Detect which cell encompasses the target text, then output its (X, Y) center coordinate. 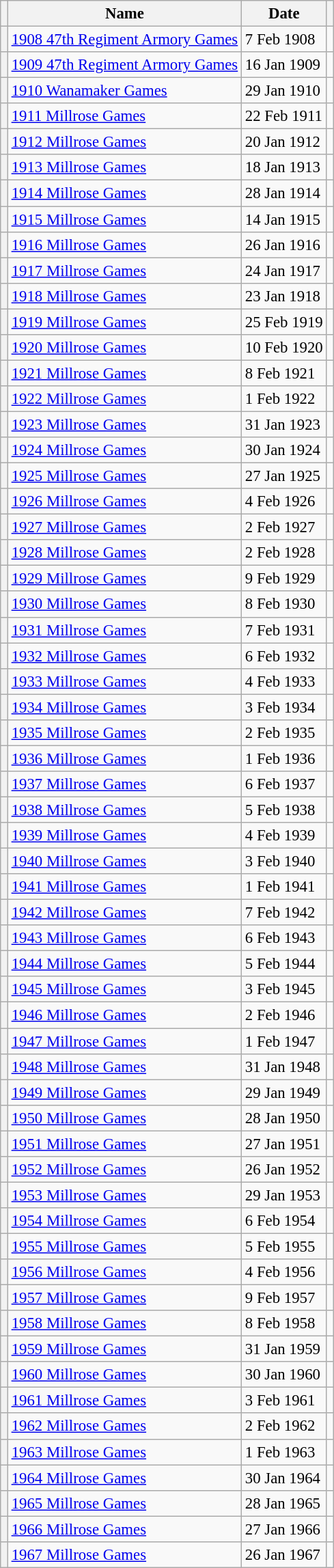
30 Jan 1924 (284, 450)
1917 Millrose Games (124, 271)
1920 Millrose Games (124, 348)
1927 Millrose Games (124, 527)
1928 Millrose Games (124, 553)
1921 Millrose Games (124, 373)
1943 Millrose Games (124, 938)
3 Feb 1940 (284, 862)
27 Jan 1951 (284, 1144)
2 Feb 1927 (284, 527)
1 Feb 1922 (284, 399)
27 Jan 1925 (284, 476)
1930 Millrose Games (124, 605)
1933 Millrose Games (124, 681)
6 Feb 1943 (284, 938)
24 Jan 1917 (284, 271)
7 Feb 1942 (284, 913)
14 Jan 1915 (284, 219)
1 Feb 1963 (284, 1452)
1918 Millrose Games (124, 296)
30 Jan 1964 (284, 1478)
3 Feb 1945 (284, 990)
1931 Millrose Games (124, 630)
4 Feb 1939 (284, 836)
1950 Millrose Games (124, 1118)
1925 Millrose Games (124, 476)
29 Jan 1949 (284, 1092)
1924 Millrose Games (124, 450)
3 Feb 1961 (284, 1401)
5 Feb 1944 (284, 964)
1912 Millrose Games (124, 142)
1939 Millrose Games (124, 836)
5 Feb 1938 (284, 810)
31 Jan 1959 (284, 1349)
1909 47th Regiment Armory Games (124, 65)
1967 Millrose Games (124, 1555)
1938 Millrose Games (124, 810)
1951 Millrose Games (124, 1144)
5 Feb 1955 (284, 1246)
1945 Millrose Games (124, 990)
1962 Millrose Games (124, 1427)
1926 Millrose Games (124, 501)
31 Jan 1948 (284, 1067)
9 Feb 1957 (284, 1298)
1946 Millrose Games (124, 1015)
4 Feb 1926 (284, 501)
1936 Millrose Games (124, 758)
4 Feb 1933 (284, 681)
27 Jan 1966 (284, 1529)
23 Jan 1918 (284, 296)
1940 Millrose Games (124, 862)
2 Feb 1928 (284, 553)
1957 Millrose Games (124, 1298)
1 Feb 1947 (284, 1041)
1910 Wanamaker Games (124, 91)
1919 Millrose Games (124, 322)
1949 Millrose Games (124, 1092)
28 Jan 1965 (284, 1503)
1961 Millrose Games (124, 1401)
2 Feb 1946 (284, 1015)
29 Jan 1910 (284, 91)
4 Feb 1956 (284, 1272)
29 Jan 1953 (284, 1195)
9 Feb 1929 (284, 579)
1937 Millrose Games (124, 784)
2 Feb 1935 (284, 733)
8 Feb 1930 (284, 605)
1929 Millrose Games (124, 579)
26 Jan 1952 (284, 1170)
31 Jan 1923 (284, 424)
1932 Millrose Games (124, 656)
1948 Millrose Games (124, 1067)
8 Feb 1921 (284, 373)
1941 Millrose Games (124, 887)
1942 Millrose Games (124, 913)
7 Feb 1908 (284, 40)
1935 Millrose Games (124, 733)
1959 Millrose Games (124, 1349)
2 Feb 1962 (284, 1427)
25 Feb 1919 (284, 322)
1908 47th Regiment Armory Games (124, 40)
1966 Millrose Games (124, 1529)
1914 Millrose Games (124, 193)
1947 Millrose Games (124, 1041)
1958 Millrose Games (124, 1323)
18 Jan 1913 (284, 167)
1964 Millrose Games (124, 1478)
1915 Millrose Games (124, 219)
Name (124, 14)
1944 Millrose Games (124, 964)
20 Jan 1912 (284, 142)
28 Jan 1950 (284, 1118)
22 Feb 1911 (284, 116)
6 Feb 1932 (284, 656)
1965 Millrose Games (124, 1503)
1923 Millrose Games (124, 424)
1 Feb 1936 (284, 758)
1963 Millrose Games (124, 1452)
1911 Millrose Games (124, 116)
1916 Millrose Games (124, 245)
3 Feb 1934 (284, 707)
1913 Millrose Games (124, 167)
1952 Millrose Games (124, 1170)
1960 Millrose Games (124, 1375)
7 Feb 1931 (284, 630)
1954 Millrose Games (124, 1221)
8 Feb 1958 (284, 1323)
16 Jan 1909 (284, 65)
26 Jan 1916 (284, 245)
Date (284, 14)
30 Jan 1960 (284, 1375)
26 Jan 1967 (284, 1555)
6 Feb 1954 (284, 1221)
28 Jan 1914 (284, 193)
1955 Millrose Games (124, 1246)
1922 Millrose Games (124, 399)
1953 Millrose Games (124, 1195)
10 Feb 1920 (284, 348)
1956 Millrose Games (124, 1272)
6 Feb 1937 (284, 784)
1 Feb 1941 (284, 887)
1934 Millrose Games (124, 707)
